Return the [x, y] coordinate for the center point of the cell that contains the specified text.  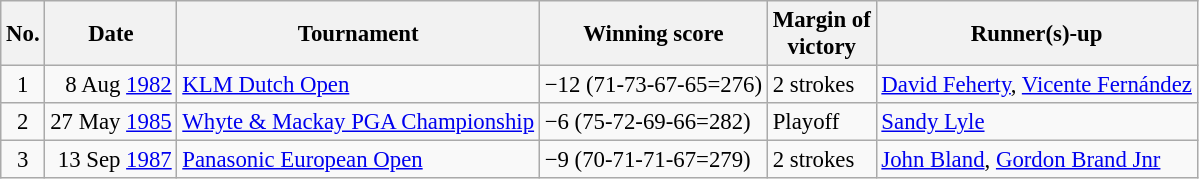
Playoff [822, 122]
8 Aug 1982 [111, 85]
Date [111, 34]
Margin ofvictory [822, 34]
3 [23, 160]
Winning score [653, 34]
Sandy Lyle [1036, 122]
Tournament [358, 34]
1 [23, 85]
13 Sep 1987 [111, 160]
John Bland, Gordon Brand Jnr [1036, 160]
Runner(s)-up [1036, 34]
David Feherty, Vicente Fernández [1036, 85]
Whyte & Mackay PGA Championship [358, 122]
−12 (71-73-67-65=276) [653, 85]
Panasonic European Open [358, 160]
27 May 1985 [111, 122]
No. [23, 34]
−9 (70-71-71-67=279) [653, 160]
−6 (75-72-69-66=282) [653, 122]
2 [23, 122]
KLM Dutch Open [358, 85]
